Search for the cell housing the specified text and yield its (x, y) center coordinate. 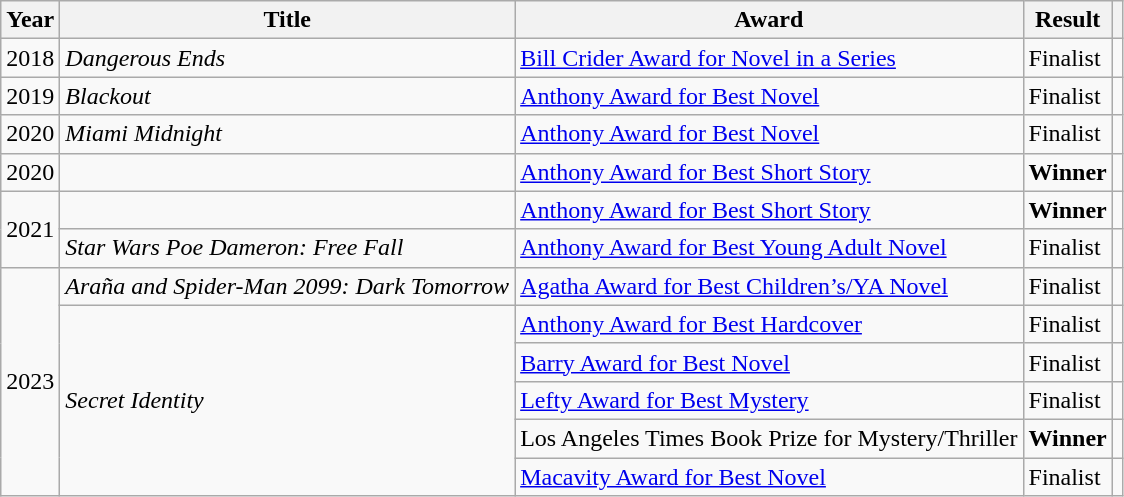
Los Angeles Times Book Prize for Mystery/Thriller (769, 438)
2018 (30, 58)
Title (288, 20)
Year (30, 20)
Agatha Award for Best Children’s/YA Novel (769, 286)
Anthony Award for Best Hardcover (769, 324)
Dangerous Ends (288, 58)
Anthony Award for Best Young Adult Novel (769, 248)
Bill Crider Award for Novel in a Series (769, 58)
2019 (30, 96)
Barry Award for Best Novel (769, 362)
Blackout (288, 96)
Macavity Award for Best Novel (769, 477)
2023 (30, 381)
Result (1068, 20)
Miami Midnight (288, 134)
2021 (30, 229)
Lefty Award for Best Mystery (769, 400)
Award (769, 20)
Araña and Spider-Man 2099: Dark Tomorrow (288, 286)
Secret Identity (288, 400)
Star Wars Poe Dameron: Free Fall (288, 248)
